Pinpoint the cell where the given text exists, returning its [X, Y] midpoint coordinate. 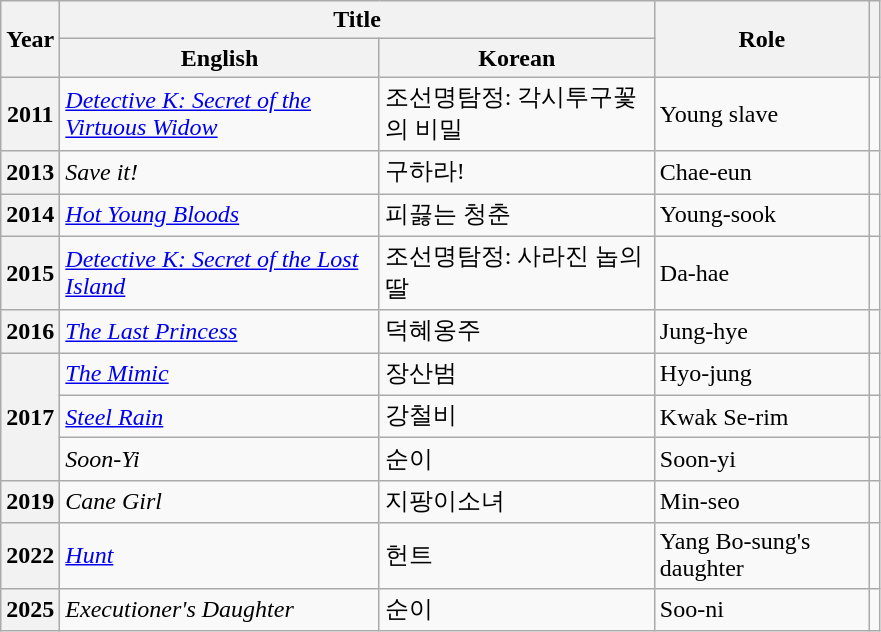
Korean [516, 58]
Da-hae [762, 273]
Executioner's Daughter [220, 610]
Detective K: Secret of the Virtuous Widow [220, 114]
2025 [30, 610]
강철비 [516, 416]
Title [358, 20]
2014 [30, 216]
2019 [30, 502]
The Last Princess [220, 332]
피끓는 청춘 [516, 216]
2013 [30, 172]
헌트 [516, 556]
지팡이소녀 [516, 502]
조선명탐정: 사라진 놉의 딸 [516, 273]
Detective K: Secret of the Lost Island [220, 273]
조선명탐정: 각시투구꽃의 비밀 [516, 114]
Min-seo [762, 502]
Soo-ni [762, 610]
Kwak Se-rim [762, 416]
Hunt [220, 556]
Cane Girl [220, 502]
Young-sook [762, 216]
Soon-Yi [220, 460]
2011 [30, 114]
구하라! [516, 172]
덕혜옹주 [516, 332]
2016 [30, 332]
Save it! [220, 172]
Soon-yi [762, 460]
Chae-eun [762, 172]
English [220, 58]
장산범 [516, 374]
2017 [30, 417]
Steel Rain [220, 416]
Hyo-jung [762, 374]
Hot Young Bloods [220, 216]
The Mimic [220, 374]
Yang Bo-sung's daughter [762, 556]
Role [762, 39]
Young slave [762, 114]
Year [30, 39]
2022 [30, 556]
Jung-hye [762, 332]
2015 [30, 273]
